Identify which cell holds the provided text, then report its (X, Y) central coordinate. 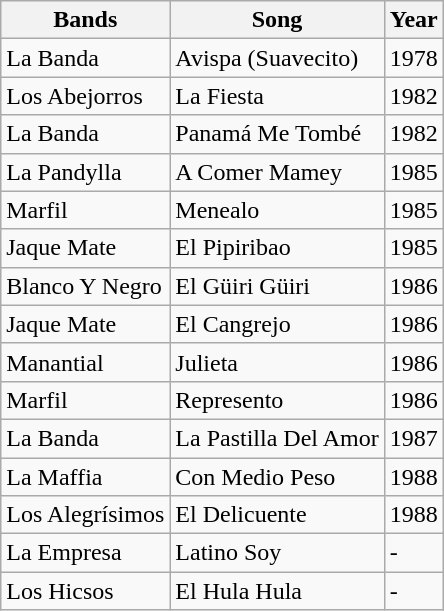
Bands (86, 20)
Avispa (Suavecito) (277, 58)
La Empresa (86, 553)
Represento (277, 400)
A Comer Mamey (277, 172)
Song (277, 20)
1978 (414, 58)
La Pandylla (86, 172)
Latino Soy (277, 553)
La Fiesta (277, 96)
Los Alegrísimos (86, 515)
La Pastilla Del Amor (277, 438)
Panamá Me Tombé (277, 134)
Blanco Y Negro (86, 286)
El Hula Hula (277, 591)
El Delicuente (277, 515)
Julieta (277, 362)
1987 (414, 438)
Los Hicsos (86, 591)
El Güiri Güiri (277, 286)
El Cangrejo (277, 324)
Menealo (277, 210)
La Maffia (86, 477)
El Pipiribao (277, 248)
Year (414, 20)
Con Medio Peso (277, 477)
Manantial (86, 362)
Los Abejorros (86, 96)
